Determine the [x, y] coordinate at the center of the cell enclosing the given text.  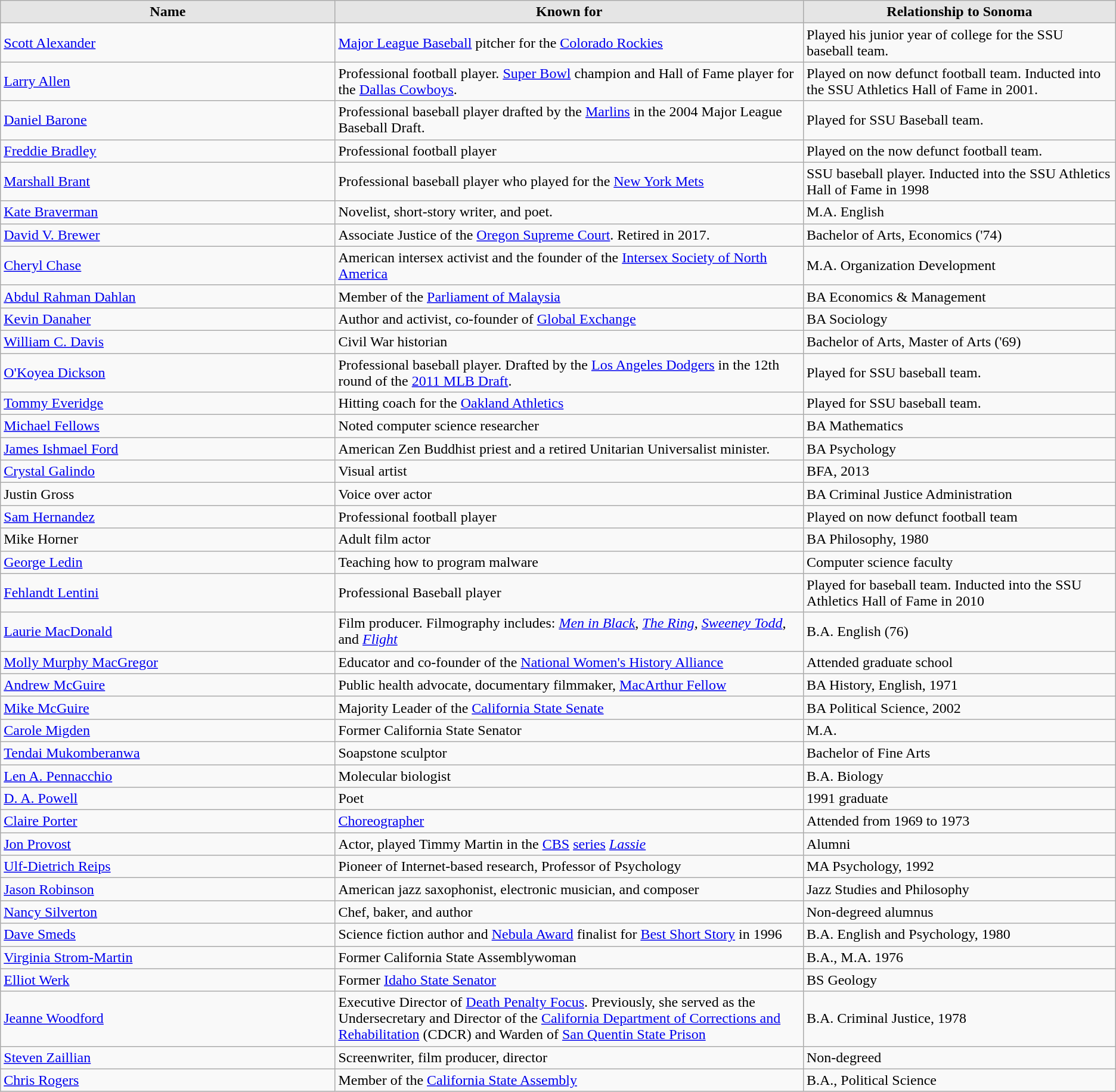
BS Geology [959, 980]
Jon Provost [168, 844]
Non-degreed [959, 1057]
M.A. Organization Development [959, 266]
Larry Allen [168, 81]
Carole Migden [168, 730]
Tommy Everidge [168, 404]
Known for [569, 12]
Professional football player. Super Bowl champion and Hall of Fame player for the Dallas Cowboys. [569, 81]
Associate Justice of the Oregon Supreme Court. Retired in 2017. [569, 235]
Choreographer [569, 821]
Screenwriter, film producer, director [569, 1057]
Member of the California State Assembly [569, 1080]
Majority Leader of the California State Senate [569, 708]
BA Sociology [959, 319]
David V. Brewer [168, 235]
Len A. Pennacchio [168, 775]
M.A. [959, 730]
Name [168, 12]
Voice over actor [569, 494]
Hitting coach for the Oakland Athletics [569, 404]
Laurie MacDonald [168, 632]
Mike Horner [168, 539]
Educator and co-founder of the National Women's History Alliance [569, 662]
BA Philosophy, 1980 [959, 539]
B.A. Criminal Justice, 1978 [959, 1019]
D. A. Powell [168, 799]
Visual artist [569, 471]
Alumni [959, 844]
Science fiction author and Nebula Award finalist for Best Short Story in 1996 [569, 935]
O'Koyea Dickson [168, 372]
Poet [569, 799]
Scott Alexander [168, 43]
Bachelor of Fine Arts [959, 753]
Molecular biologist [569, 775]
Computer science faculty [959, 562]
William C. Davis [168, 342]
Former California State Assemblywoman [569, 957]
Novelist, short-story writer, and poet. [569, 212]
BA Economics & Management [959, 296]
Chris Rogers [168, 1080]
Cheryl Chase [168, 266]
James Ishmael Ford [168, 449]
Bachelor of Arts, Master of Arts ('69) [959, 342]
Played for SSU Baseball team. [959, 120]
Former California State Senator [569, 730]
Molly Murphy MacGregor [168, 662]
Member of the Parliament of Malaysia [569, 296]
Relationship to Sonoma [959, 12]
Public health advocate, documentary filmmaker, MacArthur Fellow [569, 685]
Adult film actor [569, 539]
Justin Gross [168, 494]
Claire Porter [168, 821]
Bachelor of Arts, Economics ('74) [959, 235]
Jeanne Woodford [168, 1019]
American Zen Buddhist priest and a retired Unitarian Universalist minister. [569, 449]
Marshall Brant [168, 181]
Civil War historian [569, 342]
Major League Baseball pitcher for the Colorado Rockies [569, 43]
Kate Braverman [168, 212]
Pioneer of Internet-based research, Professor of Psychology [569, 867]
Nancy Silverton [168, 912]
Professional Baseball player [569, 592]
George Ledin [168, 562]
Virginia Strom-Martin [168, 957]
Tendai Mukomberanwa [168, 753]
Professional baseball player who played for the New York Mets [569, 181]
1991 graduate [959, 799]
B.A. Biology [959, 775]
Abdul Rahman Dahlan [168, 296]
Attended graduate school [959, 662]
Attended from 1969 to 1973 [959, 821]
B.A. English and Psychology, 1980 [959, 935]
Mike McGuire [168, 708]
Teaching how to program malware [569, 562]
American intersex activist and the founder of the Intersex Society of North America [569, 266]
Freddie Bradley [168, 151]
B.A., Political Science [959, 1080]
Jazz Studies and Philosophy [959, 889]
SSU baseball player. Inducted into the SSU Athletics Hall of Fame in 1998 [959, 181]
Andrew McGuire [168, 685]
Played his junior year of college for the SSU baseball team. [959, 43]
Steven Zaillian [168, 1057]
Author and activist, co-founder of Global Exchange [569, 319]
BA Political Science, 2002 [959, 708]
Film producer. Filmography includes: Men in Black, The Ring, Sweeney Todd, and Flight [569, 632]
Played for baseball team. Inducted into the SSU Athletics Hall of Fame in 2010 [959, 592]
Crystal Galindo [168, 471]
Played on now defunct football team [959, 517]
MA Psychology, 1992 [959, 867]
Michael Fellows [168, 426]
Soapstone sculptor [569, 753]
BA History, English, 1971 [959, 685]
BA Mathematics [959, 426]
American jazz saxophonist, electronic musician, and composer [569, 889]
BFA, 2013 [959, 471]
Former Idaho State Senator [569, 980]
B.A., M.A. 1976 [959, 957]
Sam Hernandez [168, 517]
Fehlandt Lentini [168, 592]
Dave Smeds [168, 935]
Played on now defunct football team. Inducted into the SSU Athletics Hall of Fame in 2001. [959, 81]
B.A. English (76) [959, 632]
Kevin Danaher [168, 319]
Noted computer science researcher [569, 426]
Daniel Barone [168, 120]
Professional baseball player. Drafted by the Los Angeles Dodgers in the 12th round of the 2011 MLB Draft. [569, 372]
M.A. English [959, 212]
Professional baseball player drafted by the Marlins in the 2004 Major League Baseball Draft. [569, 120]
BA Psychology [959, 449]
Jason Robinson [168, 889]
Chef, baker, and author [569, 912]
Non-degreed alumnus [959, 912]
Actor, played Timmy Martin in the CBS series Lassie [569, 844]
Played on the now defunct football team. [959, 151]
Ulf-Dietrich Reips [168, 867]
BA Criminal Justice Administration [959, 494]
Elliot Werk [168, 980]
